Detect which cell encompasses the target text, then output its [X, Y] center coordinate. 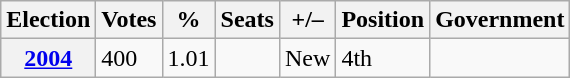
2004 [48, 58]
Position [383, 20]
+/– [307, 20]
Election [48, 20]
Votes [129, 20]
4th [383, 58]
Seats [247, 20]
400 [129, 58]
New [307, 58]
1.01 [188, 58]
Government [500, 20]
% [188, 20]
